Return [X, Y] of the center of cell containing provided text 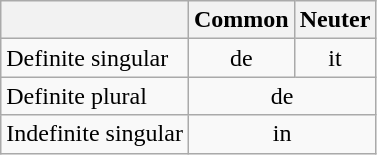
Common [241, 20]
Definite singular [95, 58]
it [335, 58]
in [282, 134]
Neuter [335, 20]
Indefinite singular [95, 134]
Definite plural [95, 96]
